Return (x, y) of the center of cell containing provided text 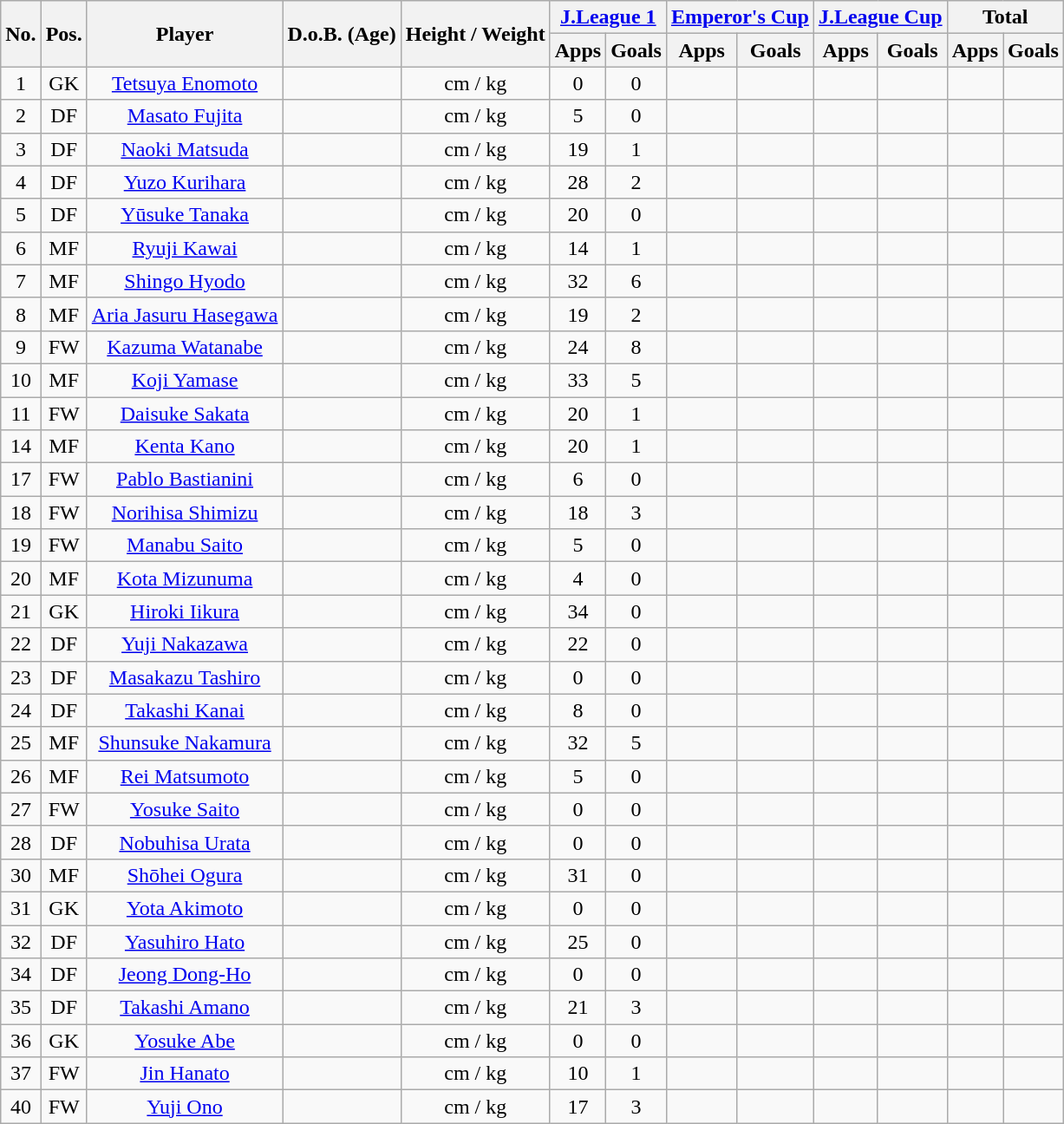
Masakazu Tashiro (185, 677)
Yūsuke Tanaka (185, 215)
Pos. (64, 34)
Aria Jasuru Hasegawa (185, 314)
Yuzo Kurihara (185, 182)
Kota Mizunuma (185, 578)
No. (21, 34)
9 (21, 347)
Jin Hanato (185, 1074)
D.o.B. (Age) (342, 34)
Takashi Amano (185, 1008)
Yota Akimoto (185, 908)
35 (21, 1008)
Yosuke Saito (185, 809)
Pablo Bastianini (185, 480)
Player (185, 34)
Total (1005, 17)
Height / Weight (475, 34)
Yosuke Abe (185, 1041)
Manabu Saito (185, 546)
Yuji Nakazawa (185, 644)
Shingo Hyodo (185, 281)
Ryuji Kawai (185, 248)
Yasuhiro Hato (185, 941)
Emperor's Cup (740, 17)
Koji Yamase (185, 380)
J.League Cup (880, 17)
Tetsuya Enomoto (185, 83)
Jeong Dong-Ho (185, 975)
40 (21, 1107)
7 (21, 281)
Shunsuke Nakamura (185, 743)
23 (21, 677)
Rei Matsumoto (185, 776)
Hiroki Iikura (185, 611)
33 (578, 380)
36 (21, 1041)
11 (21, 414)
Takashi Kanai (185, 710)
30 (21, 875)
Yuji Ono (185, 1107)
Shōhei Ogura (185, 875)
37 (21, 1074)
J.League 1 (608, 17)
27 (21, 809)
Kazuma Watanabe (185, 347)
Masato Fujita (185, 116)
Naoki Matsuda (185, 149)
Daisuke Sakata (185, 414)
Norihisa Shimizu (185, 513)
Kenta Kano (185, 447)
26 (21, 776)
Nobuhisa Urata (185, 842)
